Search for the cell housing the specified text and yield its [X, Y] center coordinate. 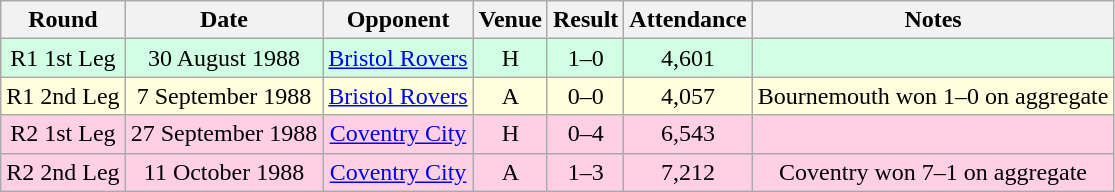
Opponent [398, 20]
Attendance [688, 20]
1–3 [585, 172]
11 October 1988 [224, 172]
4,057 [688, 96]
6,543 [688, 134]
R1 1st Leg [63, 58]
Bournemouth won 1–0 on aggregate [933, 96]
27 September 1988 [224, 134]
7,212 [688, 172]
7 September 1988 [224, 96]
Notes [933, 20]
1–0 [585, 58]
Round [63, 20]
Coventry won 7–1 on aggregate [933, 172]
R2 2nd Leg [63, 172]
R1 2nd Leg [63, 96]
Date [224, 20]
0–0 [585, 96]
0–4 [585, 134]
30 August 1988 [224, 58]
R2 1st Leg [63, 134]
Venue [510, 20]
4,601 [688, 58]
Result [585, 20]
